Determine the (X, Y) coordinate at the center of the cell enclosing the given text.  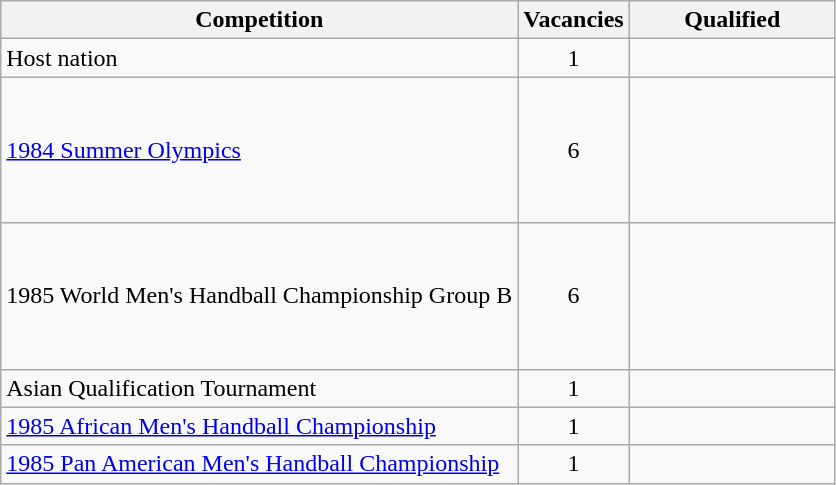
Host nation (260, 58)
1984 Summer Olympics (260, 150)
Vacancies (574, 20)
1985 Pan American Men's Handball Championship (260, 464)
Competition (260, 20)
1985 World Men's Handball Championship Group B (260, 296)
Qualified (732, 20)
Asian Qualification Tournament (260, 388)
1985 African Men's Handball Championship (260, 426)
